Capture the cell that displays the provided text and extract its [X, Y] central coordinate. 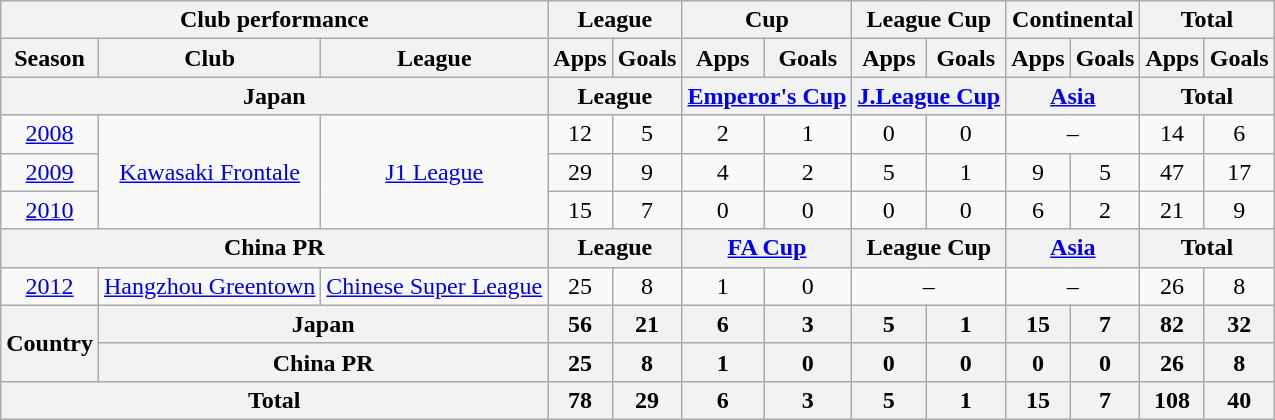
Emperor's Cup [767, 96]
2010 [50, 210]
78 [580, 400]
J.League Cup [929, 96]
47 [1172, 172]
Country [50, 343]
J1 League [434, 172]
Kawasaki Frontale [209, 172]
2012 [50, 286]
2009 [50, 172]
Chinese Super League [434, 286]
Cup [767, 20]
Club performance [274, 20]
40 [1239, 400]
4 [723, 172]
12 [580, 134]
32 [1239, 324]
56 [580, 324]
FA Cup [767, 248]
Hangzhou Greentown [209, 286]
82 [1172, 324]
2008 [50, 134]
Season [50, 58]
108 [1172, 400]
Continental [1073, 20]
14 [1172, 134]
Club [209, 58]
17 [1239, 172]
